Scan for the cell matching the given text and deliver its (x, y) coordinate at center. 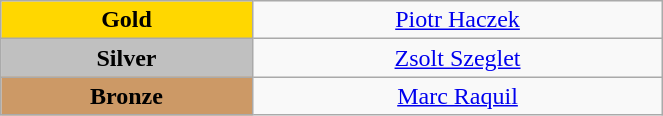
Zsolt Szeglet (458, 58)
Piotr Haczek (458, 20)
Bronze (127, 96)
Gold (127, 20)
Marc Raquil (458, 96)
Silver (127, 58)
